Capture the cell that displays the provided text and extract its (x, y) central coordinate. 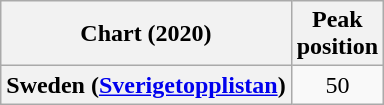
50 (337, 85)
Sweden (Sverigetopplistan) (146, 85)
Peak position (337, 34)
Chart (2020) (146, 34)
